From the cell containing the given text, extract its center point as (x, y) coordinate. 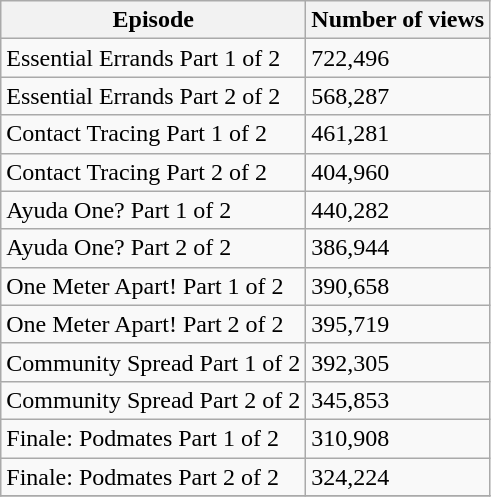
Episode (154, 20)
Number of views (398, 20)
568,287 (398, 96)
461,281 (398, 134)
386,944 (398, 248)
345,853 (398, 400)
Community Spread Part 1 of 2 (154, 362)
Ayuda One? Part 2 of 2 (154, 248)
310,908 (398, 438)
One Meter Apart! Part 1 of 2 (154, 286)
Finale: Podmates Part 2 of 2 (154, 477)
392,305 (398, 362)
Community Spread Part 2 of 2 (154, 400)
404,960 (398, 172)
Contact Tracing Part 1 of 2 (154, 134)
One Meter Apart! Part 2 of 2 (154, 324)
395,719 (398, 324)
Ayuda One? Part 1 of 2 (154, 210)
324,224 (398, 477)
Essential Errands Part 2 of 2 (154, 96)
390,658 (398, 286)
440,282 (398, 210)
Contact Tracing Part 2 of 2 (154, 172)
Finale: Podmates Part 1 of 2 (154, 438)
Essential Errands Part 1 of 2 (154, 58)
722,496 (398, 58)
